Detect which cell encompasses the target text, then output its [x, y] center coordinate. 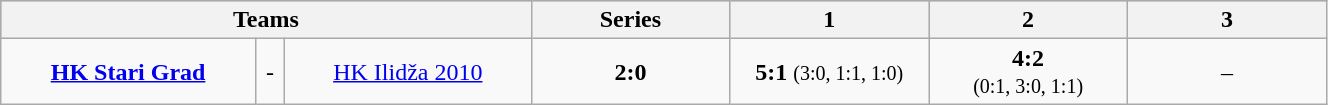
2 [1028, 20]
3 [1228, 20]
HK Ilidža 2010 [408, 72]
- [270, 72]
2:0 [630, 72]
– [1228, 72]
Teams [266, 20]
HK Stari Grad [128, 72]
5:1 (3:0, 1:1, 1:0) [830, 72]
4:2 (0:1, 3:0, 1:1) [1028, 72]
Series [630, 20]
1 [830, 20]
